Locate the cell with the specified text and output its [X, Y] center coordinate. 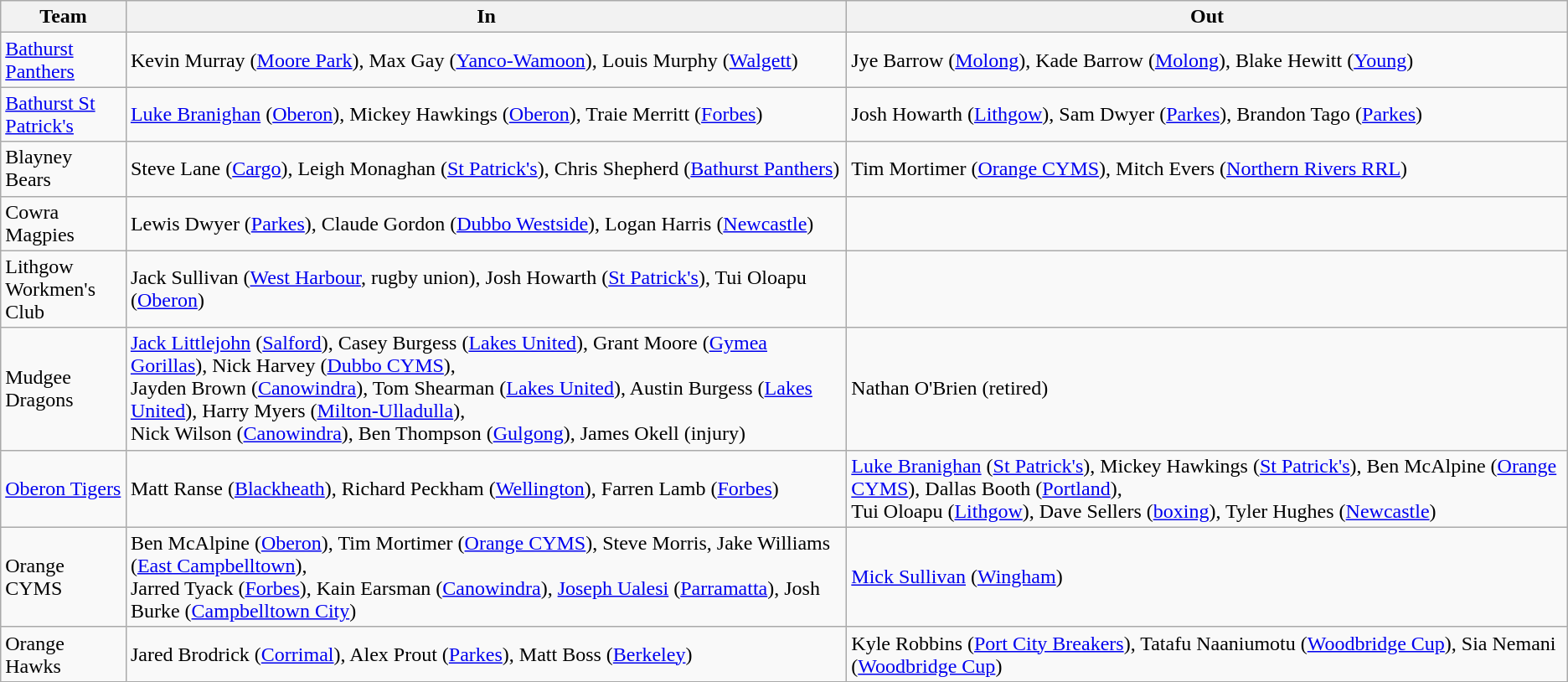
Orange CYMS [64, 576]
Matt Ranse (Blackheath), Richard Peckham (Wellington), Farren Lamb (Forbes) [486, 488]
Lithgow Workmen's Club [64, 289]
Bathurst Panthers [64, 60]
Kevin Murray (Moore Park), Max Gay (Yanco-Wamoon), Louis Murphy (Walgett) [486, 60]
Mick Sullivan (Wingham) [1207, 576]
Mudgee Dragons [64, 389]
Cowra Magpies [64, 223]
Luke Branighan (Oberon), Mickey Hawkings (Oberon), Traie Merritt (Forbes) [486, 114]
Bathurst St Patrick's [64, 114]
Jye Barrow (Molong), Kade Barrow (Molong), Blake Hewitt (Young) [1207, 60]
Kyle Robbins (Port City Breakers), Tatafu Naaniumotu (Woodbridge Cup), Sia Nemani (Woodbridge Cup) [1207, 654]
Nathan O'Brien (retired) [1207, 389]
Jack Sullivan (West Harbour, rugby union), Josh Howarth (St Patrick's), Tui Oloapu (Oberon) [486, 289]
Out [1207, 17]
Tim Mortimer (Orange CYMS), Mitch Evers (Northern Rivers RRL) [1207, 169]
Josh Howarth (Lithgow), Sam Dwyer (Parkes), Brandon Tago (Parkes) [1207, 114]
In [486, 17]
Jared Brodrick (Corrimal), Alex Prout (Parkes), Matt Boss (Berkeley) [486, 654]
Team [64, 17]
Oberon Tigers [64, 488]
Steve Lane (Cargo), Leigh Monaghan (St Patrick's), Chris Shepherd (Bathurst Panthers) [486, 169]
Lewis Dwyer (Parkes), Claude Gordon (Dubbo Westside), Logan Harris (Newcastle) [486, 223]
Blayney Bears [64, 169]
Orange Hawks [64, 654]
